Locate the cell with the specified text and output its [x, y] center coordinate. 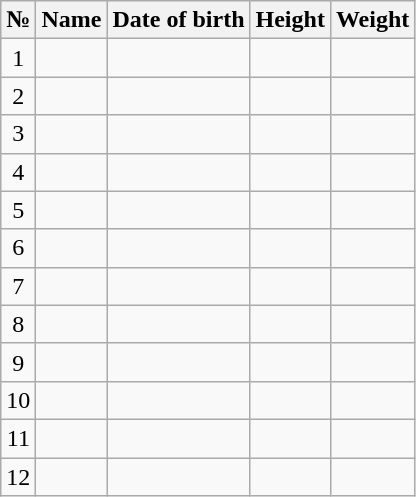
5 [18, 210]
1 [18, 58]
№ [18, 20]
3 [18, 134]
4 [18, 172]
8 [18, 324]
Date of birth [178, 20]
10 [18, 400]
Name [72, 20]
Height [290, 20]
12 [18, 477]
Weight [372, 20]
7 [18, 286]
11 [18, 438]
6 [18, 248]
9 [18, 362]
2 [18, 96]
